Return (X, Y) of the center of cell containing provided text 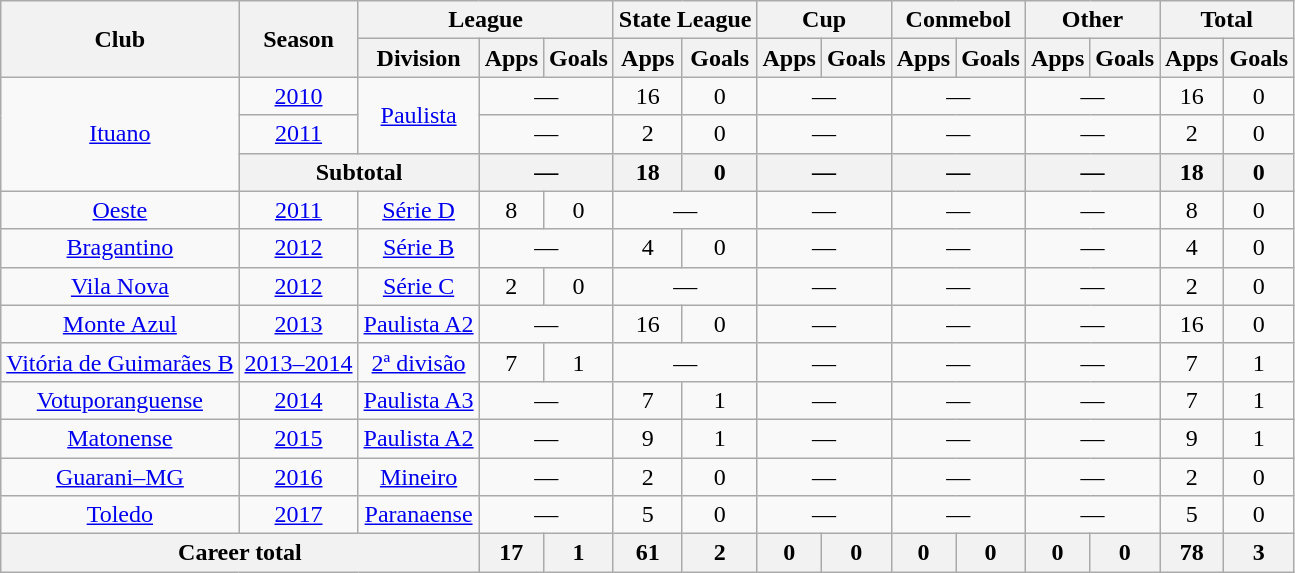
Division (418, 58)
Guarani–MG (120, 477)
Votuporanguense (120, 400)
Ituano (120, 134)
State League (685, 20)
Toledo (120, 515)
Série B (418, 248)
Vitória de Guimarães B (120, 362)
Cup (824, 20)
2ª divisão (418, 362)
Vila Nova (120, 286)
Matonense (120, 438)
Paulista A3 (418, 400)
Monte Azul (120, 324)
Subtotal (359, 172)
Club (120, 39)
2010 (298, 96)
Conmebol (958, 20)
Career total (240, 553)
17 (511, 553)
Oeste (120, 210)
3 (1259, 553)
Série D (418, 210)
Paulista (418, 115)
Bragantino (120, 248)
Mineiro (418, 477)
2017 (298, 515)
61 (648, 553)
2016 (298, 477)
Other (1092, 20)
Total (1227, 20)
2014 (298, 400)
Paranaense (418, 515)
2013 (298, 324)
Série C (418, 286)
2015 (298, 438)
League (486, 20)
2013–2014 (298, 362)
78 (1192, 553)
Season (298, 39)
